Scan for the cell matching the given text and deliver its (x, y) coordinate at center. 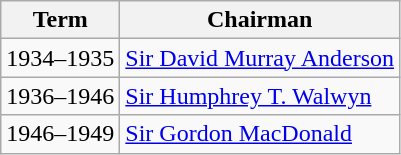
Term (60, 20)
1934–1935 (60, 58)
Sir Humphrey T. Walwyn (260, 96)
Sir Gordon MacDonald (260, 134)
Sir David Murray Anderson (260, 58)
Chairman (260, 20)
1946–1949 (60, 134)
1936–1946 (60, 96)
